Output the [X, Y] coordinate of the center of the cell containing the given text.  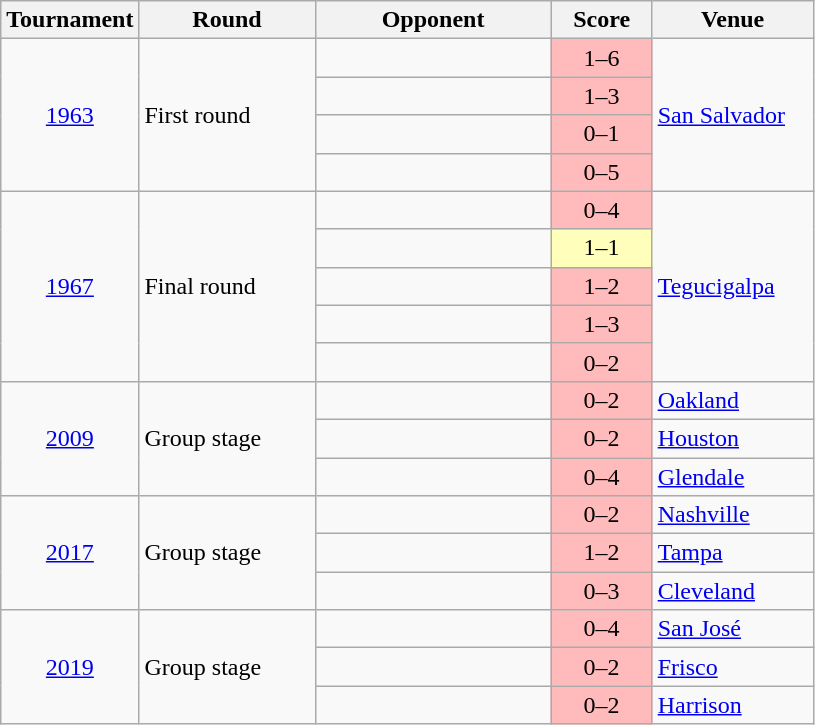
San Salvador [732, 115]
1–1 [602, 248]
Houston [732, 438]
Cleveland [732, 591]
Tournament [70, 20]
Score [602, 20]
Harrison [732, 705]
Tampa [732, 553]
0–5 [602, 172]
San José [732, 629]
First round [227, 115]
Opponent [433, 20]
Final round [227, 286]
Round [227, 20]
Oakland [732, 400]
1–6 [602, 58]
2019 [70, 667]
2017 [70, 553]
1967 [70, 286]
1963 [70, 115]
Venue [732, 20]
Frisco [732, 667]
Nashville [732, 515]
2009 [70, 438]
Tegucigalpa [732, 286]
Glendale [732, 477]
0–1 [602, 134]
0–3 [602, 591]
